Pinpoint the cell where the given text exists, returning its [X, Y] midpoint coordinate. 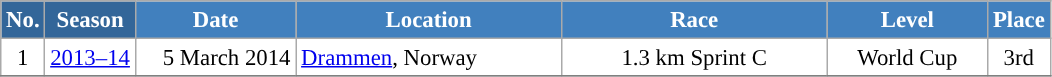
No. [23, 20]
3rd [1019, 58]
2013–14 [90, 58]
Drammen, Norway [429, 58]
Season [90, 20]
5 March 2014 [216, 58]
Level [908, 20]
Race [694, 20]
1 [23, 58]
World Cup [908, 58]
1.3 km Sprint C [694, 58]
Location [429, 20]
Place [1019, 20]
Date [216, 20]
